Find where the given text appears and provide that cell's center as (x, y) coordinate. 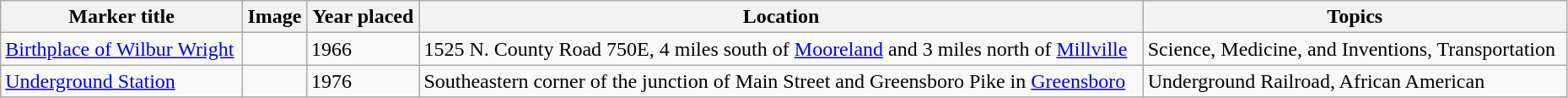
Year placed (363, 17)
Science, Medicine, and Inventions, Transportation (1355, 49)
1966 (363, 49)
Image (274, 17)
Marker title (121, 17)
Birthplace of Wilbur Wright (121, 49)
1976 (363, 81)
1525 N. County Road 750E, 4 miles south of Mooreland and 3 miles north of Millville (781, 49)
Underground Station (121, 81)
Underground Railroad, African American (1355, 81)
Location (781, 17)
Topics (1355, 17)
Southeastern corner of the junction of Main Street and Greensboro Pike in Greensboro (781, 81)
